Locate the cell with the specified text and output its (x, y) center coordinate. 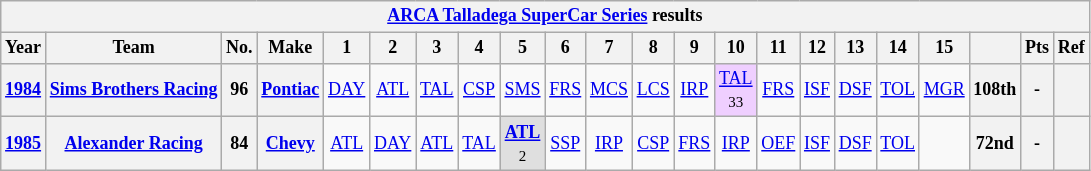
7 (610, 48)
Chevy (290, 144)
1984 (24, 90)
6 (566, 48)
14 (898, 48)
Alexander Racing (133, 144)
5 (522, 48)
MGR (944, 90)
15 (944, 48)
1 (347, 48)
11 (778, 48)
12 (818, 48)
4 (479, 48)
SSP (566, 144)
8 (653, 48)
MCS (610, 90)
OEF (778, 144)
108th (995, 90)
SMS (522, 90)
72nd (995, 144)
9 (694, 48)
1985 (24, 144)
3 (437, 48)
Year (24, 48)
13 (855, 48)
ATL2 (522, 144)
Pts (1038, 48)
10 (736, 48)
Make (290, 48)
2 (393, 48)
ARCA Talladega SuperCar Series results (545, 16)
LCS (653, 90)
Pontiac (290, 90)
84 (240, 144)
Sims Brothers Racing (133, 90)
Team (133, 48)
Ref (1071, 48)
TAL33 (736, 90)
No. (240, 48)
96 (240, 90)
